For the text-containing cell, return its midpoint in (X, Y) coordinate format. 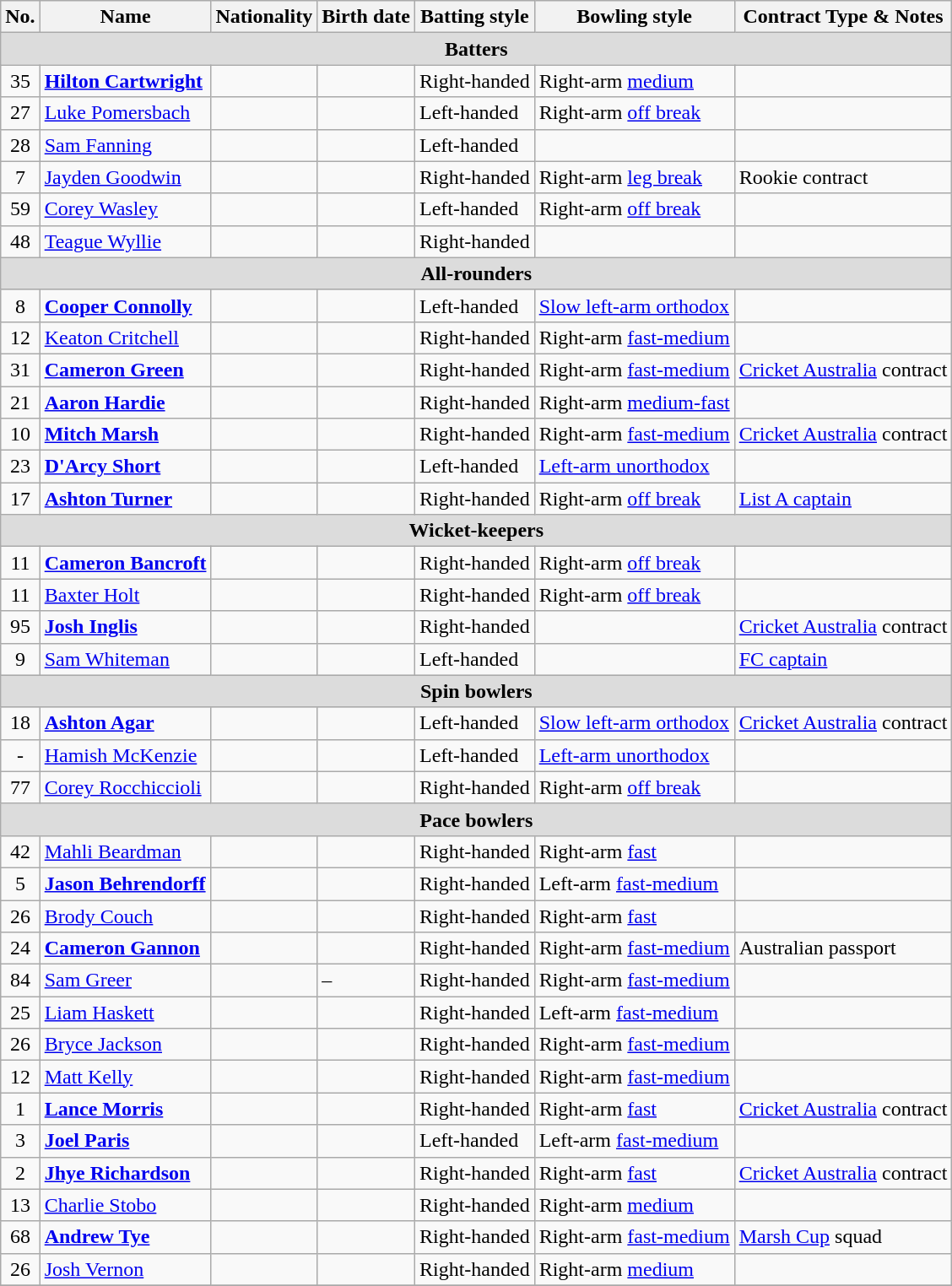
Mitch Marsh (125, 435)
List A captain (843, 499)
Keaton Critchell (125, 338)
21 (20, 403)
1 (20, 1109)
48 (20, 241)
Batters (476, 49)
Hilton Cartwright (125, 81)
27 (20, 113)
Birth date (366, 17)
25 (20, 1013)
Jayden Goodwin (125, 177)
Pace bowlers (476, 819)
Josh Vernon (125, 1269)
5 (20, 883)
- (20, 755)
Sam Greer (125, 981)
Cameron Bancroft (125, 563)
D'Arcy Short (125, 467)
Brody Couch (125, 916)
Rookie contract (843, 177)
Jhye Richardson (125, 1173)
35 (20, 81)
Contract Type & Notes (843, 17)
3 (20, 1141)
Cameron Green (125, 370)
18 (20, 723)
8 (20, 305)
28 (20, 145)
Matt Kelly (125, 1077)
No. (20, 17)
Hamish McKenzie (125, 755)
Batting style (474, 17)
Wicket-keepers (476, 531)
Ashton Turner (125, 499)
Jason Behrendorff (125, 883)
Teague Wyllie (125, 241)
Right-arm leg break (635, 177)
42 (20, 851)
Corey Rocchiccioli (125, 787)
Sam Fanning (125, 145)
Lance Morris (125, 1109)
Aaron Hardie (125, 403)
2 (20, 1173)
59 (20, 209)
7 (20, 177)
Mahli Beardman (125, 851)
Cameron Gannon (125, 948)
Bryce Jackson (125, 1045)
Baxter Holt (125, 595)
Marsh Cup squad (843, 1237)
23 (20, 467)
Right-arm medium-fast (635, 403)
Nationality (264, 17)
9 (20, 659)
Josh Inglis (125, 627)
– (366, 981)
68 (20, 1237)
Luke Pomersbach (125, 113)
Charlie Stobo (125, 1205)
31 (20, 370)
Andrew Tye (125, 1237)
Australian passport (843, 948)
17 (20, 499)
13 (20, 1205)
77 (20, 787)
Joel Paris (125, 1141)
24 (20, 948)
Liam Haskett (125, 1013)
Spin bowlers (476, 691)
10 (20, 435)
84 (20, 981)
Name (125, 17)
Corey Wasley (125, 209)
95 (20, 627)
FC captain (843, 659)
Bowling style (635, 17)
All-rounders (476, 273)
Cooper Connolly (125, 305)
Sam Whiteman (125, 659)
Ashton Agar (125, 723)
